Locate the cell with the specified text and output its (X, Y) center coordinate. 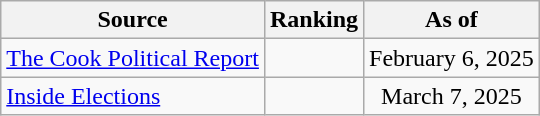
Source (133, 20)
As of (452, 20)
March 7, 2025 (452, 96)
The Cook Political Report (133, 58)
February 6, 2025 (452, 58)
Ranking (314, 20)
Inside Elections (133, 96)
